Output the (x, y) coordinate of the center of the cell containing the given text.  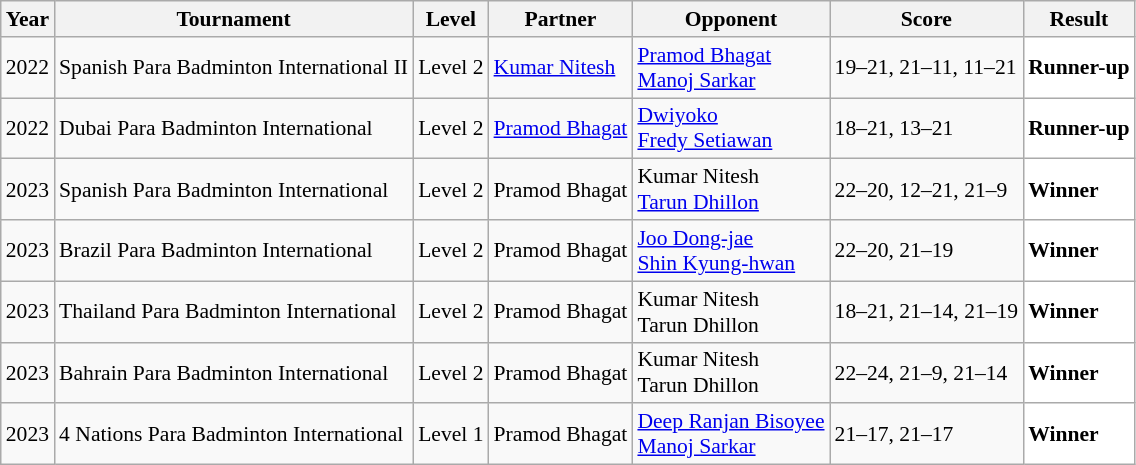
18–21, 21–14, 21–19 (927, 312)
Tournament (234, 19)
22–20, 12–21, 21–9 (927, 190)
Level 1 (450, 434)
Opponent (730, 19)
19–21, 21–11, 11–21 (927, 68)
Spanish Para Badminton International II (234, 68)
21–17, 21–17 (927, 434)
Dwiyoko Fredy Setiawan (730, 128)
18–21, 13–21 (927, 128)
Partner (561, 19)
Kumar Nitesh (561, 68)
Result (1078, 19)
Score (927, 19)
Year (28, 19)
Spanish Para Badminton International (234, 190)
4 Nations Para Badminton International (234, 434)
Brazil Para Badminton International (234, 250)
Pramod Bhagat Manoj Sarkar (730, 68)
Dubai Para Badminton International (234, 128)
Joo Dong-jae Shin Kyung-hwan (730, 250)
Thailand Para Badminton International (234, 312)
22–24, 21–9, 21–14 (927, 372)
22–20, 21–19 (927, 250)
Level (450, 19)
Deep Ranjan Bisoyee Manoj Sarkar (730, 434)
Bahrain Para Badminton International (234, 372)
